Find where the given text appears and provide that cell's center as (x, y) coordinate. 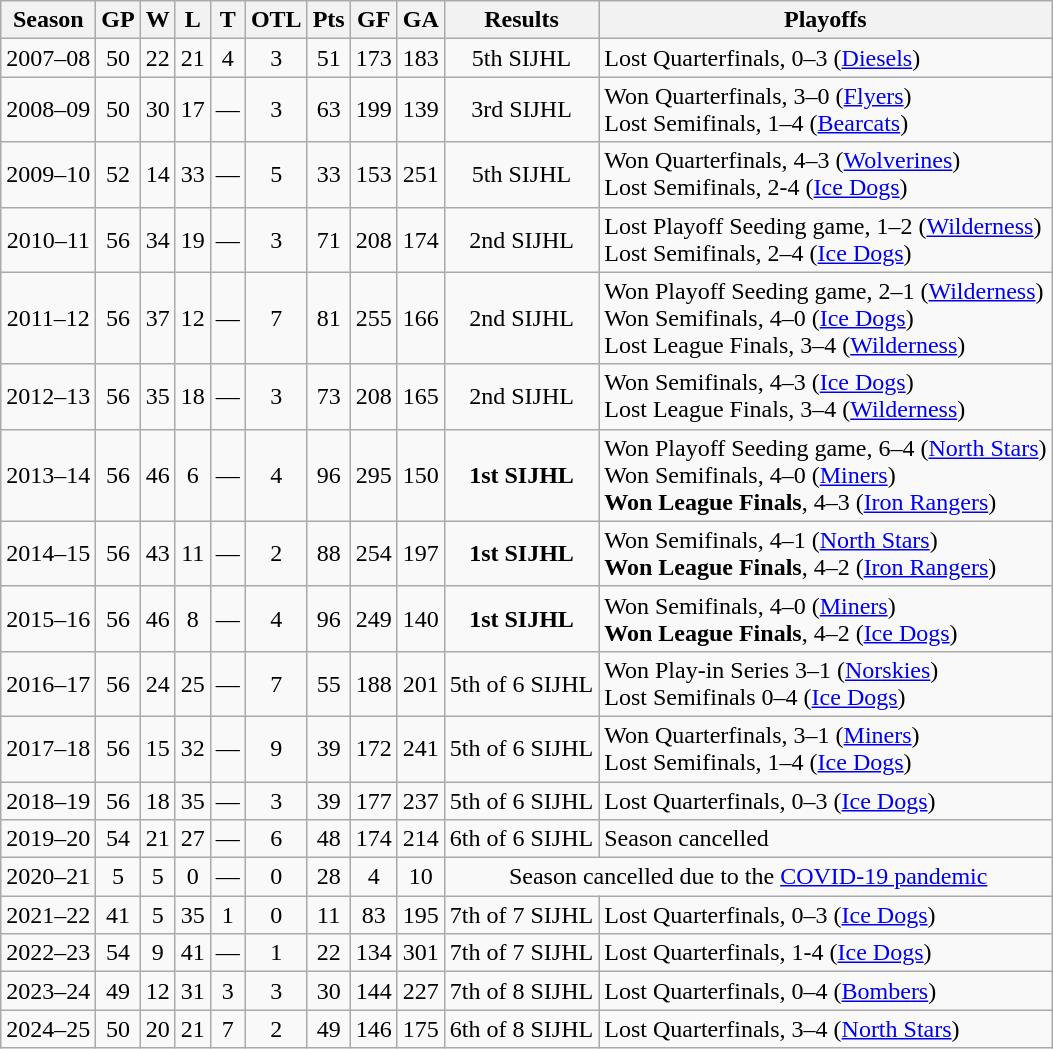
197 (420, 554)
Won Quarterfinals, 4–3 (Wolverines)Lost Semifinals, 2-4 (Ice Dogs) (826, 174)
2024–25 (48, 1029)
237 (420, 801)
Won Play-in Series 3–1 (Norskies)Lost Semifinals 0–4 (Ice Dogs) (826, 684)
249 (374, 618)
2016–17 (48, 684)
55 (328, 684)
Won Semifinals, 4–1 (North Stars)Won League Finals, 4–2 (Iron Rangers) (826, 554)
6th of 8 SIJHL (521, 1029)
2007–08 (48, 58)
W (158, 20)
25 (192, 684)
2014–15 (48, 554)
295 (374, 475)
166 (420, 318)
48 (328, 839)
34 (158, 240)
195 (420, 915)
144 (374, 991)
Playoffs (826, 20)
24 (158, 684)
146 (374, 1029)
L (192, 20)
2019–20 (48, 839)
27 (192, 839)
173 (374, 58)
10 (420, 877)
255 (374, 318)
43 (158, 554)
71 (328, 240)
Season cancelled due to the COVID-19 pandemic (748, 877)
17 (192, 110)
20 (158, 1029)
7th of 8 SIJHL (521, 991)
3rd SIJHL (521, 110)
GF (374, 20)
2008–09 (48, 110)
OTL (276, 20)
2012–13 (48, 396)
254 (374, 554)
2021–22 (48, 915)
Lost Quarterfinals, 3–4 (North Stars) (826, 1029)
Won Semifinals, 4–0 (Miners)Won League Finals, 4–2 (Ice Dogs) (826, 618)
165 (420, 396)
81 (328, 318)
51 (328, 58)
Lost Quarterfinals, 0–4 (Bombers) (826, 991)
2023–24 (48, 991)
28 (328, 877)
153 (374, 174)
2013–14 (48, 475)
Won Quarterfinals, 3–0 (Flyers)Lost Semifinals, 1–4 (Bearcats) (826, 110)
Results (521, 20)
Lost Playoff Seeding game, 1–2 (Wilderness)Lost Semifinals, 2–4 (Ice Dogs) (826, 240)
Pts (328, 20)
150 (420, 475)
83 (374, 915)
Lost Quarterfinals, 1-4 (Ice Dogs) (826, 953)
8 (192, 618)
172 (374, 748)
140 (420, 618)
201 (420, 684)
GP (118, 20)
2022–23 (48, 953)
251 (420, 174)
177 (374, 801)
139 (420, 110)
188 (374, 684)
31 (192, 991)
227 (420, 991)
301 (420, 953)
Lost Quarterfinals, 0–3 (Diesels) (826, 58)
15 (158, 748)
134 (374, 953)
Won Playoff Seeding game, 2–1 (Wilderness)Won Semifinals, 4–0 (Ice Dogs)Lost League Finals, 3–4 (Wilderness) (826, 318)
183 (420, 58)
Won Semifinals, 4–3 (Ice Dogs)Lost League Finals, 3–4 (Wilderness) (826, 396)
63 (328, 110)
GA (420, 20)
2017–18 (48, 748)
19 (192, 240)
175 (420, 1029)
2009–10 (48, 174)
14 (158, 174)
2020–21 (48, 877)
Won Playoff Seeding game, 6–4 (North Stars)Won Semifinals, 4–0 (Miners)Won League Finals, 4–3 (Iron Rangers) (826, 475)
2018–19 (48, 801)
32 (192, 748)
88 (328, 554)
Won Quarterfinals, 3–1 (Miners)Lost Semifinals, 1–4 (Ice Dogs) (826, 748)
2015–16 (48, 618)
214 (420, 839)
T (228, 20)
2011–12 (48, 318)
73 (328, 396)
37 (158, 318)
199 (374, 110)
Season (48, 20)
52 (118, 174)
6th of 6 SIJHL (521, 839)
2010–11 (48, 240)
241 (420, 748)
Season cancelled (826, 839)
